Return the (x, y) coordinate for the center point of the cell that contains the specified text.  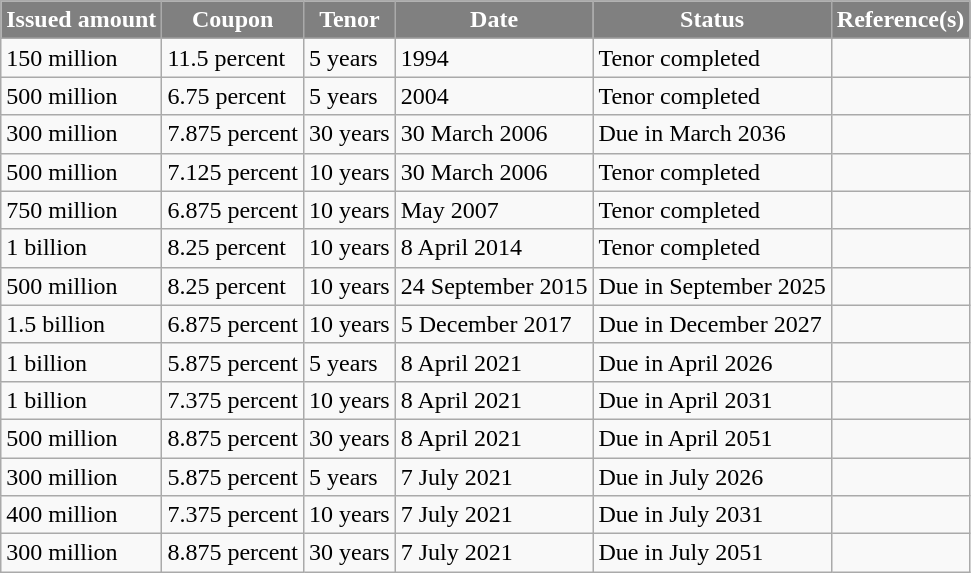
Due in April 2031 (712, 400)
24 September 2015 (494, 286)
750 million (82, 210)
7.875 percent (233, 134)
Coupon (233, 20)
7.125 percent (233, 172)
Due in July 2026 (712, 477)
Date (494, 20)
Due in July 2051 (712, 553)
Reference(s) (900, 20)
400 million (82, 515)
Due in March 2036 (712, 134)
Due in April 2026 (712, 362)
May 2007 (494, 210)
150 million (82, 58)
2004 (494, 96)
Due in December 2027 (712, 324)
Due in July 2031 (712, 515)
Tenor (350, 20)
1.5 billion (82, 324)
Status (712, 20)
11.5 percent (233, 58)
Due in September 2025 (712, 286)
Issued amount (82, 20)
5 December 2017 (494, 324)
1994 (494, 58)
6.75 percent (233, 96)
8 April 2014 (494, 248)
Due in April 2051 (712, 438)
